For the text-containing cell, return its midpoint in [X, Y] coordinate format. 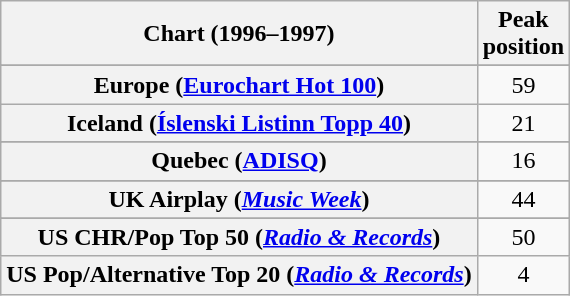
US Pop/Alternative Top 20 (Radio & Records) [239, 275]
Peakposition [523, 34]
59 [523, 85]
50 [523, 237]
Iceland (Íslenski Listinn Topp 40) [239, 123]
21 [523, 123]
4 [523, 275]
Chart (1996–1997) [239, 34]
US CHR/Pop Top 50 (Radio & Records) [239, 237]
16 [523, 161]
UK Airplay (Music Week) [239, 199]
44 [523, 199]
Europe (Eurochart Hot 100) [239, 85]
Quebec (ADISQ) [239, 161]
